Find where the given text appears and provide that cell's center as (x, y) coordinate. 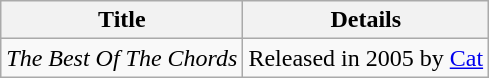
Title (122, 20)
Details (366, 20)
The Best Of The Chords (122, 58)
Released in 2005 by Cat (366, 58)
